Capture the cell that displays the provided text and extract its (X, Y) central coordinate. 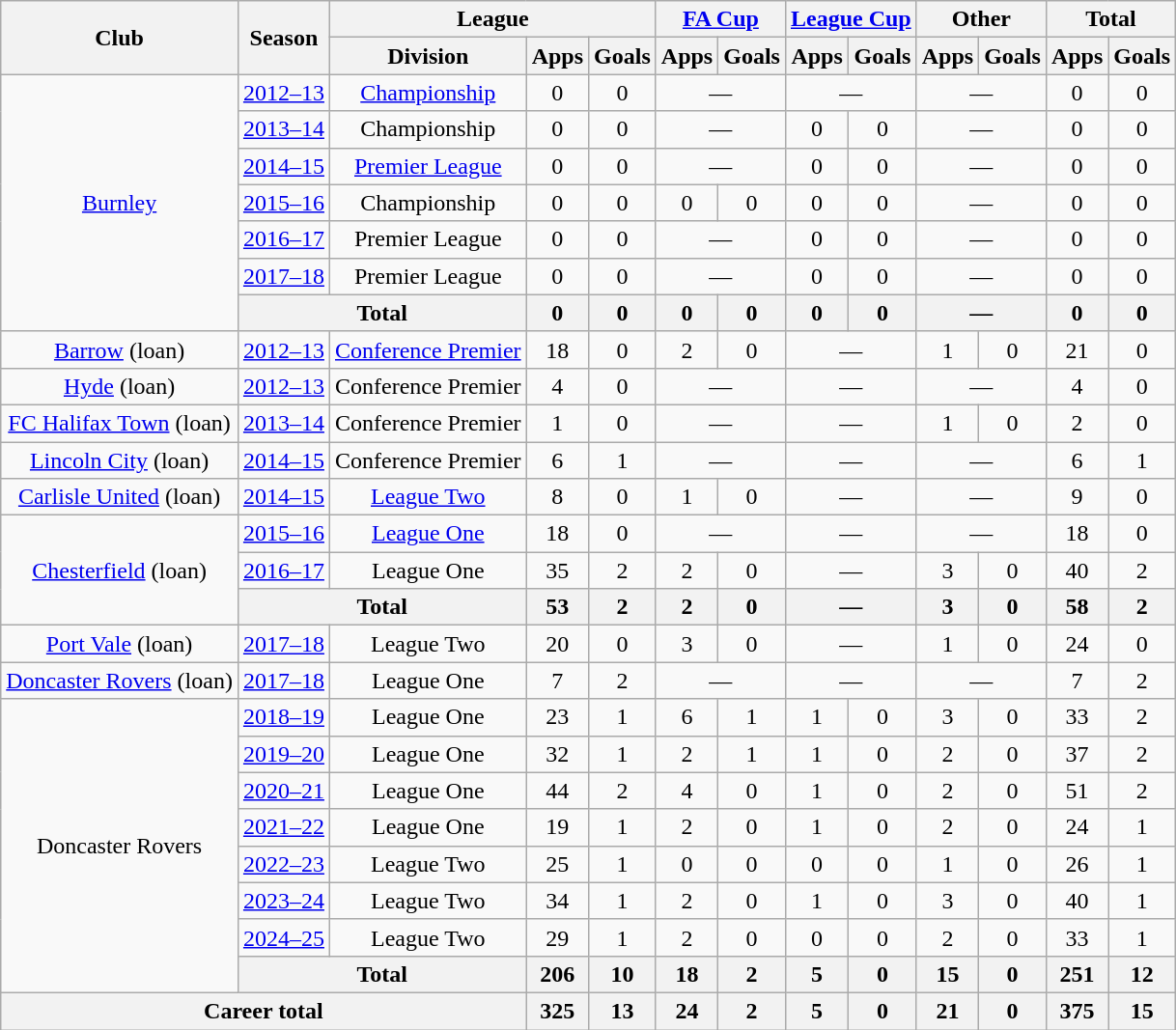
2023–24 (284, 901)
19 (557, 827)
12 (1142, 974)
58 (1077, 607)
Season (284, 38)
44 (557, 791)
Doncaster Rovers (120, 846)
13 (623, 1011)
Chesterfield (loan) (120, 571)
375 (1077, 1011)
Career total (264, 1011)
FC Halifax Town (loan) (120, 423)
FA Cup (720, 19)
2024–25 (284, 937)
Hyde (loan) (120, 386)
8 (557, 497)
2019–20 (284, 754)
Other (981, 19)
2022–23 (284, 864)
9 (1077, 497)
2020–21 (284, 791)
29 (557, 937)
2018–19 (284, 717)
251 (1077, 974)
Barrow (loan) (120, 349)
Doncaster Rovers (loan) (120, 681)
206 (557, 974)
Lincoln City (loan) (120, 460)
325 (557, 1011)
26 (1077, 864)
Carlisle United (loan) (120, 497)
Club (120, 38)
35 (557, 571)
League Cup (851, 19)
23 (557, 717)
2021–22 (284, 827)
Port Vale (loan) (120, 644)
34 (557, 901)
10 (623, 974)
32 (557, 754)
51 (1077, 791)
20 (557, 644)
Division (428, 56)
53 (557, 607)
25 (557, 864)
37 (1077, 754)
League (492, 19)
Burnley (120, 203)
